For the text-containing cell, return its midpoint in (X, Y) coordinate format. 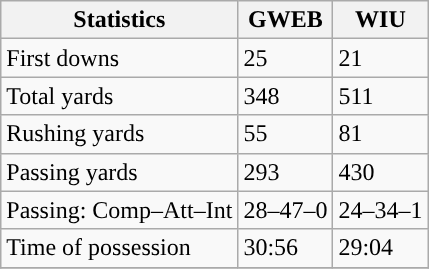
55 (286, 134)
30:56 (286, 248)
348 (286, 96)
81 (380, 134)
GWEB (286, 20)
Time of possession (120, 248)
28–47–0 (286, 210)
Passing yards (120, 172)
25 (286, 58)
First downs (120, 58)
430 (380, 172)
WIU (380, 20)
Statistics (120, 20)
21 (380, 58)
293 (286, 172)
Total yards (120, 96)
24–34–1 (380, 210)
29:04 (380, 248)
511 (380, 96)
Rushing yards (120, 134)
Passing: Comp–Att–Int (120, 210)
